Return [X, Y] of the center of cell containing provided text 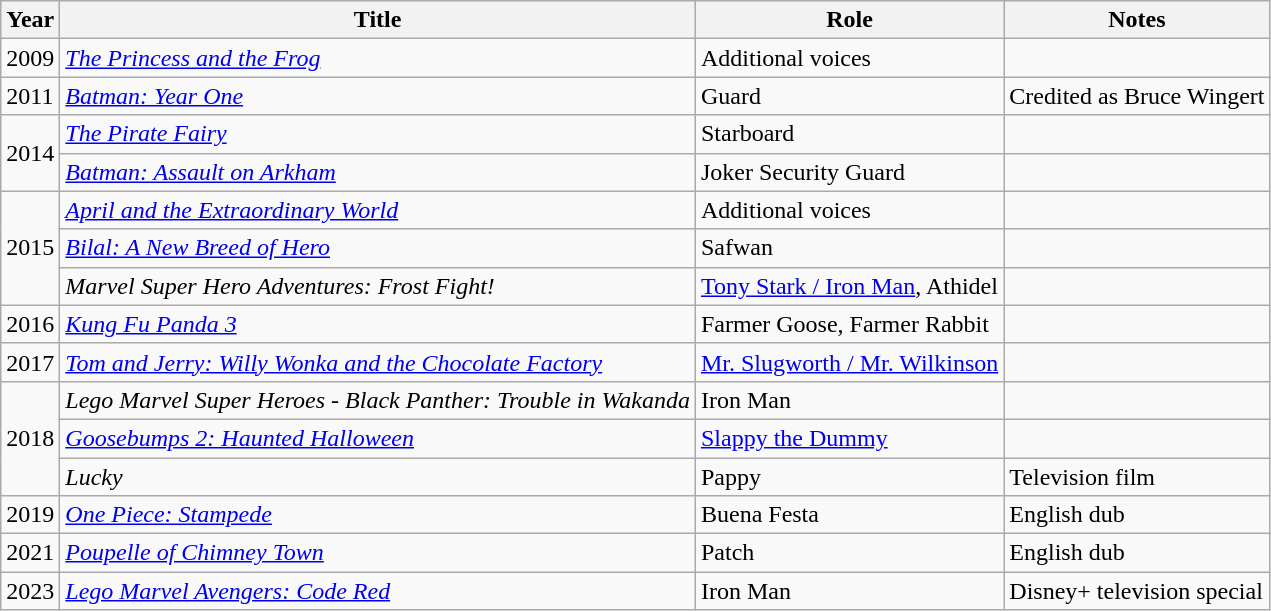
2021 [30, 553]
Mr. Slugworth / Mr. Wilkinson [849, 362]
Tom and Jerry: Willy Wonka and the Chocolate Factory [378, 362]
The Princess and the Frog [378, 58]
Bilal: A New Breed of Hero [378, 248]
April and the Extraordinary World [378, 210]
Title [378, 20]
Farmer Goose, Farmer Rabbit [849, 324]
Year [30, 20]
Buena Festa [849, 515]
Goosebumps 2: Haunted Halloween [378, 438]
Guard [849, 96]
Safwan [849, 248]
The Pirate Fairy [378, 134]
Tony Stark / Iron Man, Athidel [849, 286]
2015 [30, 248]
Starboard [849, 134]
2017 [30, 362]
One Piece: Stampede [378, 515]
Slappy the Dummy [849, 438]
2014 [30, 153]
Patch [849, 553]
2009 [30, 58]
Role [849, 20]
Pappy [849, 477]
Television film [1137, 477]
2018 [30, 438]
Lego Marvel Avengers: Code Red [378, 591]
Credited as Bruce Wingert [1137, 96]
Batman: Year One [378, 96]
Notes [1137, 20]
Poupelle of Chimney Town [378, 553]
Joker Security Guard [849, 172]
Batman: Assault on Arkham [378, 172]
Lucky [378, 477]
2016 [30, 324]
Marvel Super Hero Adventures: Frost Fight! [378, 286]
Disney+ television special [1137, 591]
2011 [30, 96]
2023 [30, 591]
Kung Fu Panda 3 [378, 324]
Lego Marvel Super Heroes - Black Panther: Trouble in Wakanda [378, 400]
2019 [30, 515]
